Determine the (X, Y) coordinate at the center of the cell enclosing the given text.  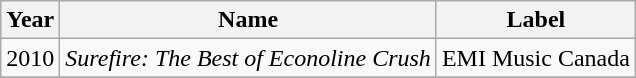
Name (248, 20)
Year (30, 20)
EMI Music Canada (536, 58)
2010 (30, 58)
Label (536, 20)
Surefire: The Best of Econoline Crush (248, 58)
